Detect which cell encompasses the target text, then output its [X, Y] center coordinate. 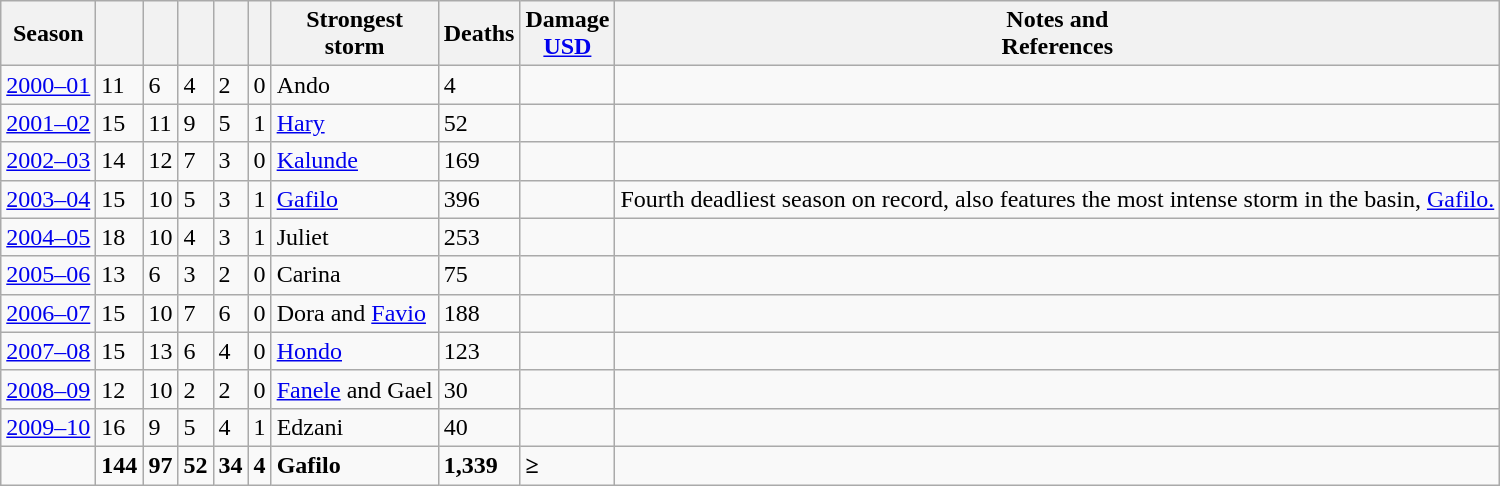
2000–01 [48, 85]
Season [48, 34]
Fanele and Gael [354, 389]
14 [120, 161]
1,339 [479, 465]
2004–05 [48, 237]
Hary [354, 123]
144 [120, 465]
Fourth deadliest season on record, also features the most intense storm in the basin, Gafilo. [1058, 199]
30 [479, 389]
2001–02 [48, 123]
2007–08 [48, 351]
≥ [568, 465]
Notes andReferences [1058, 34]
123 [479, 351]
16 [120, 427]
2005–06 [48, 275]
75 [479, 275]
Carina [354, 275]
2008–09 [48, 389]
Juliet [354, 237]
188 [479, 313]
18 [120, 237]
Deaths [479, 34]
Hondo [354, 351]
Edzani [354, 427]
Strongeststorm [354, 34]
2003–04 [48, 199]
2002–03 [48, 161]
34 [230, 465]
169 [479, 161]
253 [479, 237]
Kalunde [354, 161]
Dora and Favio [354, 313]
2006–07 [48, 313]
2009–10 [48, 427]
97 [160, 465]
DamageUSD [568, 34]
396 [479, 199]
Ando [354, 85]
40 [479, 427]
